Return [x, y] of the center of cell containing provided text 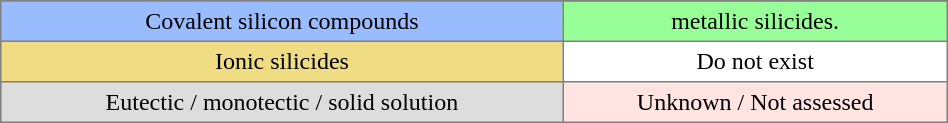
Eutectic / monotectic / solid solution [282, 102]
Unknown / Not assessed [755, 102]
Covalent silicon compounds [282, 21]
metallic silicides. [755, 21]
Ionic silicides [282, 61]
Do not exist [755, 61]
